Return [X, Y] of the center of cell containing provided text 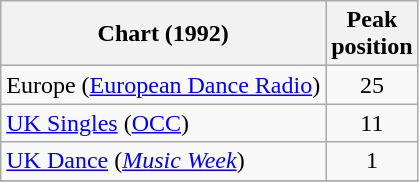
11 [372, 123]
UK Singles (OCC) [164, 123]
Chart (1992) [164, 34]
1 [372, 161]
UK Dance (Music Week) [164, 161]
25 [372, 85]
Europe (European Dance Radio) [164, 85]
Peakposition [372, 34]
